Return (x, y) of the center of cell containing provided text 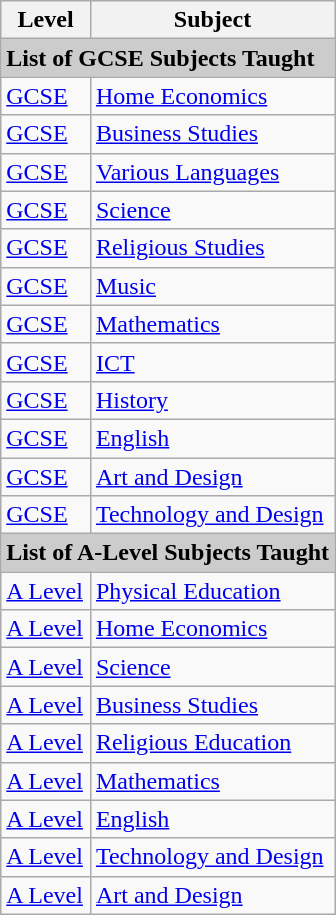
Level (46, 20)
History (212, 400)
ICT (212, 362)
Religious Education (212, 743)
List of A-Level Subjects Taught (168, 553)
Music (212, 286)
Religious Studies (212, 248)
Physical Education (212, 591)
Subject (212, 20)
Various Languages (212, 172)
List of GCSE Subjects Taught (168, 58)
